Detect which cell encompasses the target text, then output its (X, Y) center coordinate. 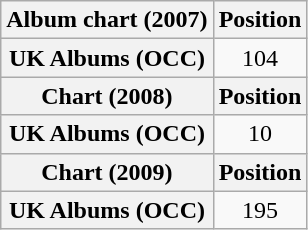
195 (260, 210)
104 (260, 58)
Chart (2009) (107, 172)
10 (260, 134)
Chart (2008) (107, 96)
Album chart (2007) (107, 20)
